Determine the (x, y) coordinate at the center of the cell enclosing the given text.  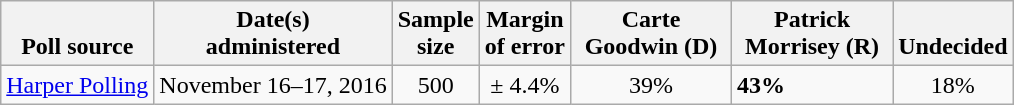
39% (650, 85)
CarteGoodwin (D) (650, 34)
Samplesize (436, 34)
Date(s)administered (273, 34)
43% (812, 85)
November 16–17, 2016 (273, 85)
Undecided (953, 34)
500 (436, 85)
18% (953, 85)
Marginof error (524, 34)
Harper Polling (78, 85)
Poll source (78, 34)
± 4.4% (524, 85)
PatrickMorrisey (R) (812, 34)
